Detect which cell encompasses the target text, then output its (x, y) center coordinate. 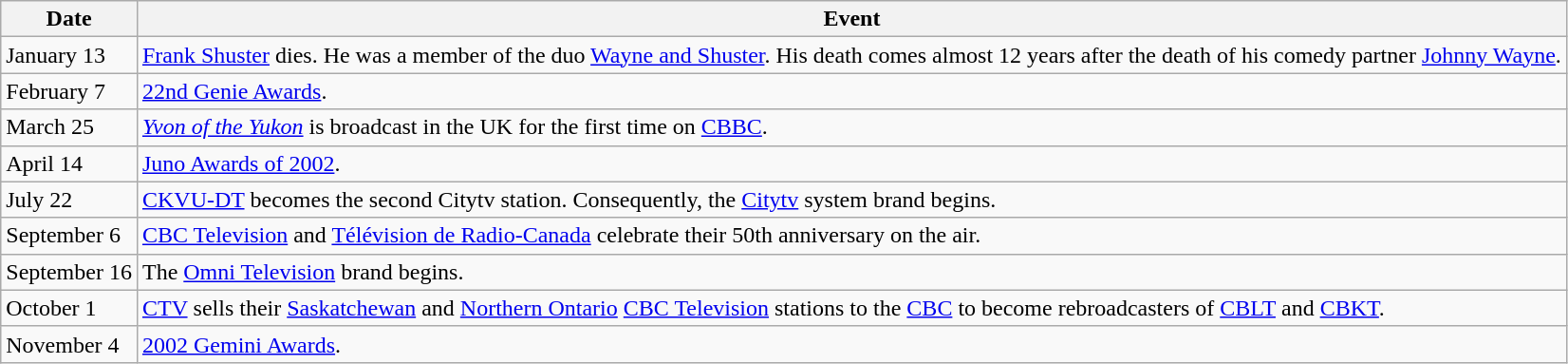
CTV sells their Saskatchewan and Northern Ontario CBC Television stations to the CBC to become rebroadcasters of CBLT and CBKT. (851, 308)
Frank Shuster dies. He was a member of the duo Wayne and Shuster. His death comes almost 12 years after the death of his comedy partner Johnny Wayne. (851, 55)
Event (851, 19)
Date (69, 19)
February 7 (69, 91)
CBC Television and Télévision de Radio-Canada celebrate their 50th anniversary on the air. (851, 236)
January 13 (69, 55)
November 4 (69, 344)
The Omni Television brand begins. (851, 272)
2002 Gemini Awards. (851, 344)
CKVU-DT becomes the second Citytv station. Consequently, the Citytv system brand begins. (851, 200)
April 14 (69, 163)
October 1 (69, 308)
Yvon of the Yukon is broadcast in the UK for the first time on CBBC. (851, 127)
September 6 (69, 236)
March 25 (69, 127)
July 22 (69, 200)
September 16 (69, 272)
22nd Genie Awards. (851, 91)
Juno Awards of 2002. (851, 163)
